For the text-containing cell, return its midpoint in (x, y) coordinate format. 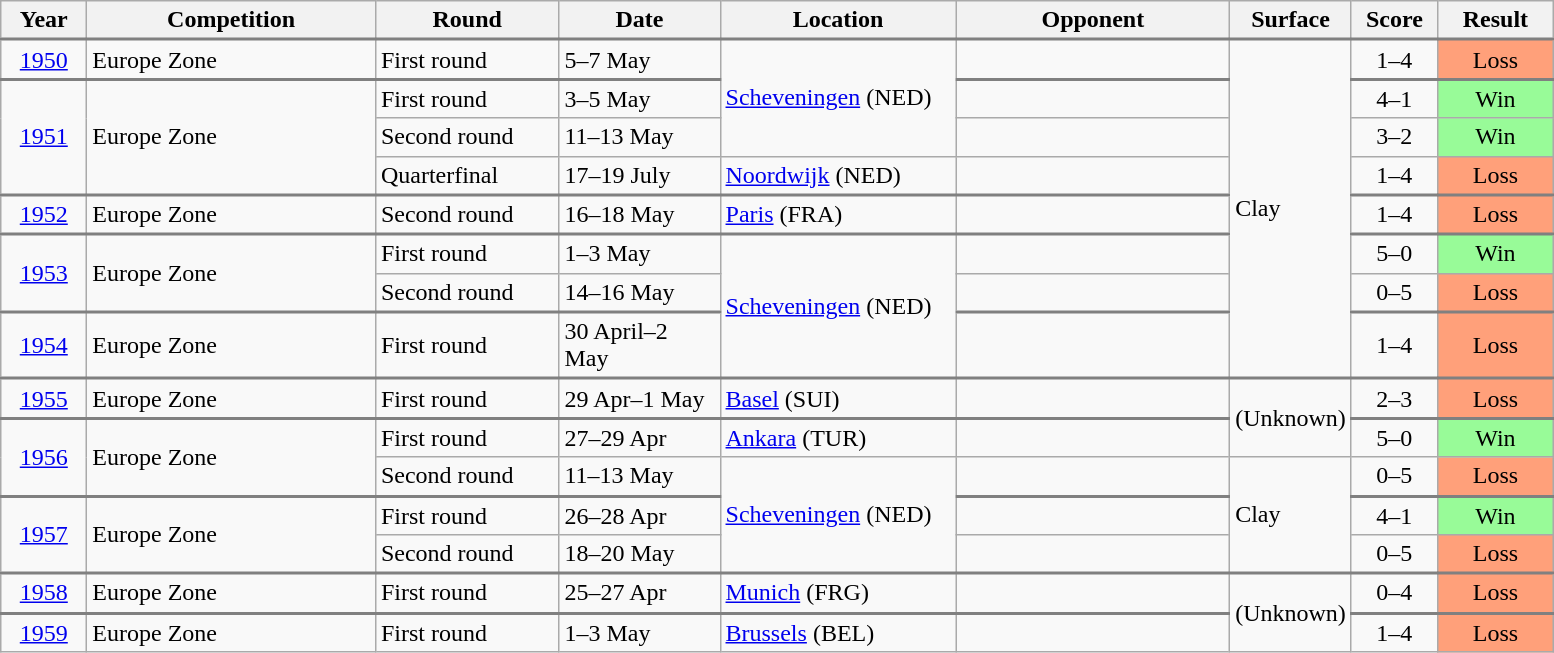
Quarterfinal (467, 176)
17–19 July (640, 176)
5–7 May (640, 60)
1956 (44, 457)
Ankara (TUR) (838, 438)
30 April–2 May (640, 346)
Date (640, 20)
18–20 May (640, 554)
1958 (44, 593)
Year (44, 20)
1950 (44, 60)
1959 (44, 632)
3–2 (1394, 137)
26–28 Apr (640, 516)
2–3 (1394, 399)
1952 (44, 215)
Competition (232, 20)
Basel (SUI) (838, 399)
1955 (44, 399)
1957 (44, 535)
14–16 May (640, 292)
1953 (44, 273)
Paris (FRA) (838, 215)
27–29 Apr (640, 438)
Round (467, 20)
3–5 May (640, 98)
Result (1495, 20)
Munich (FRG) (838, 593)
0–4 (1394, 593)
Surface (1291, 20)
Score (1394, 20)
Brussels (BEL) (838, 632)
29 Apr–1 May (640, 399)
16–18 May (640, 215)
25–27 Apr (640, 593)
Noordwijk (NED) (838, 176)
1951 (44, 137)
Opponent (1093, 20)
1954 (44, 346)
Location (838, 20)
